Provide the (X, Y) coordinate of the cell's center where the given text is located.  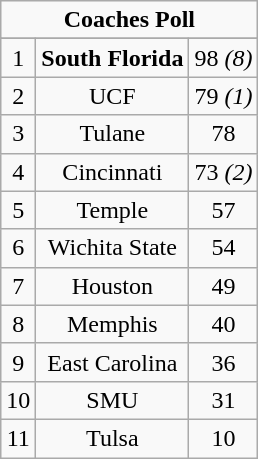
8 (18, 324)
SMU (112, 400)
Tulane (112, 134)
7 (18, 286)
40 (224, 324)
Coaches Poll (130, 20)
Memphis (112, 324)
9 (18, 362)
South Florida (112, 58)
UCF (112, 96)
2 (18, 96)
6 (18, 248)
Tulsa (112, 438)
49 (224, 286)
78 (224, 134)
54 (224, 248)
East Carolina (112, 362)
Houston (112, 286)
Wichita State (112, 248)
4 (18, 172)
5 (18, 210)
31 (224, 400)
3 (18, 134)
Temple (112, 210)
98 (8) (224, 58)
Cincinnati (112, 172)
1 (18, 58)
11 (18, 438)
36 (224, 362)
73 (2) (224, 172)
57 (224, 210)
79 (1) (224, 96)
